Find where the given text appears and provide that cell's center as (x, y) coordinate. 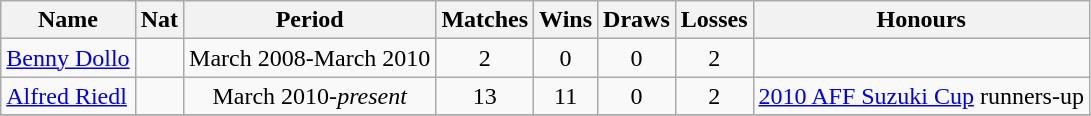
2010 AFF Suzuki Cup runners-up (921, 96)
11 (566, 96)
Period (310, 20)
Name (68, 20)
Alfred Riedl (68, 96)
Draws (637, 20)
March 2008-March 2010 (310, 58)
Honours (921, 20)
Wins (566, 20)
Losses (714, 20)
13 (485, 96)
Nat (159, 20)
Matches (485, 20)
March 2010-present (310, 96)
Benny Dollo (68, 58)
